Identify which cell holds the provided text, then report its [X, Y] central coordinate. 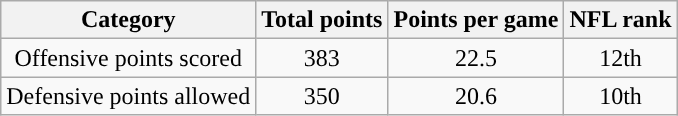
383 [322, 58]
350 [322, 96]
12th [620, 58]
Total points [322, 20]
NFL rank [620, 20]
20.6 [476, 96]
Points per game [476, 20]
10th [620, 96]
Offensive points scored [128, 58]
22.5 [476, 58]
Defensive points allowed [128, 96]
Category [128, 20]
